Detect which cell encompasses the target text, then output its [x, y] center coordinate. 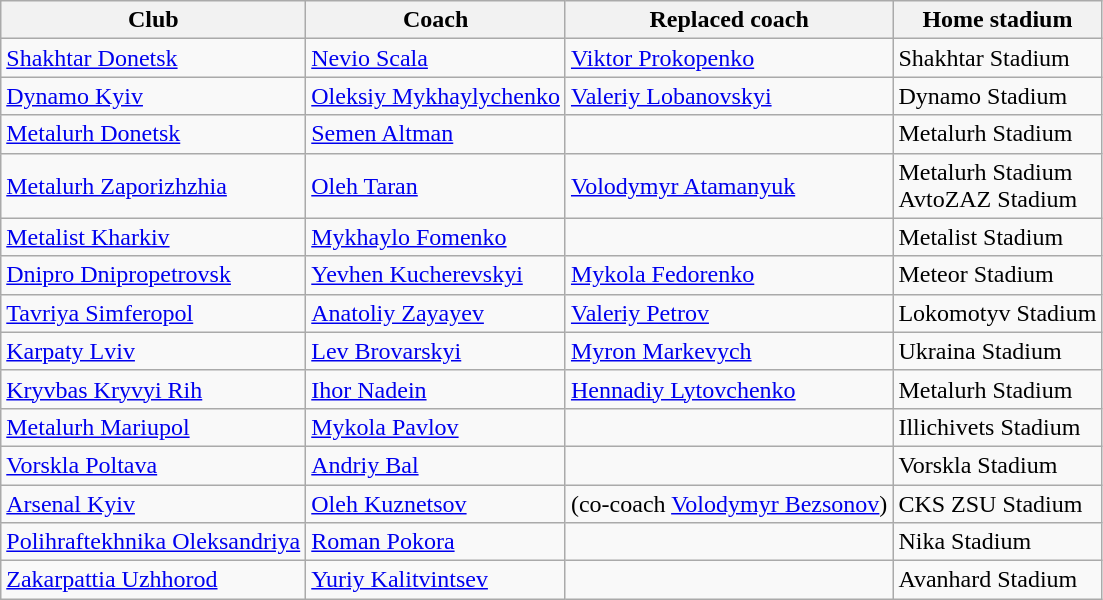
Karpaty Lviv [154, 351]
Valeriy Petrov [728, 313]
CKS ZSU Stadium [998, 503]
Andriy Bal [436, 465]
Hennadiy Lytovchenko [728, 389]
Mykola Pavlov [436, 427]
Oleh Taran [436, 186]
Illichivets Stadium [998, 427]
Myron Markevych [728, 351]
Metalurh Mariupol [154, 427]
(co-coach Volodymyr Bezsonov) [728, 503]
Coach [436, 20]
Lokomotyv Stadium [998, 313]
Arsenal Kyiv [154, 503]
Ihor Nadein [436, 389]
Metalurh StadiumAvtoZAZ Stadium [998, 186]
Oleksiy Mykhaylychenko [436, 96]
Roman Pokora [436, 542]
Tavriya Simferopol [154, 313]
Polihraftekhnika Oleksandriya [154, 542]
Zakarpattia Uzhhorod [154, 580]
Viktor Prokopenko [728, 58]
Club [154, 20]
Vorskla Stadium [998, 465]
Dynamo Stadium [998, 96]
Lev Brovarskyi [436, 351]
Oleh Kuznetsov [436, 503]
Ukraina Stadium [998, 351]
Shakhtar Stadium [998, 58]
Kryvbas Kryvyi Rih [154, 389]
Semen Altman [436, 134]
Dynamo Kyiv [154, 96]
Replaced coach [728, 20]
Valeriy Lobanovskyi [728, 96]
Metalurh Zaporizhzhia [154, 186]
Mykhaylo Fomenko [436, 237]
Vorskla Poltava [154, 465]
Dnipro Dnipropetrovsk [154, 275]
Avanhard Stadium [998, 580]
Home stadium [998, 20]
Volodymyr Atamanyuk [728, 186]
Mykola Fedorenko [728, 275]
Nevio Scala [436, 58]
Meteor Stadium [998, 275]
Shakhtar Donetsk [154, 58]
Yuriy Kalitvintsev [436, 580]
Nika Stadium [998, 542]
Metalurh Donetsk [154, 134]
Metalist Stadium [998, 237]
Metalist Kharkiv [154, 237]
Yevhen Kucherevskyi [436, 275]
Anatoliy Zayayev [436, 313]
